Scan for the cell matching the given text and deliver its [x, y] coordinate at center. 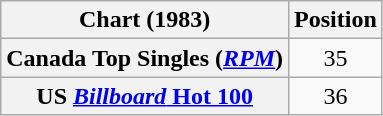
35 [336, 58]
Chart (1983) [145, 20]
US Billboard Hot 100 [145, 96]
Position [336, 20]
36 [336, 96]
Canada Top Singles (RPM) [145, 58]
